Capture the cell that displays the provided text and extract its [X, Y] central coordinate. 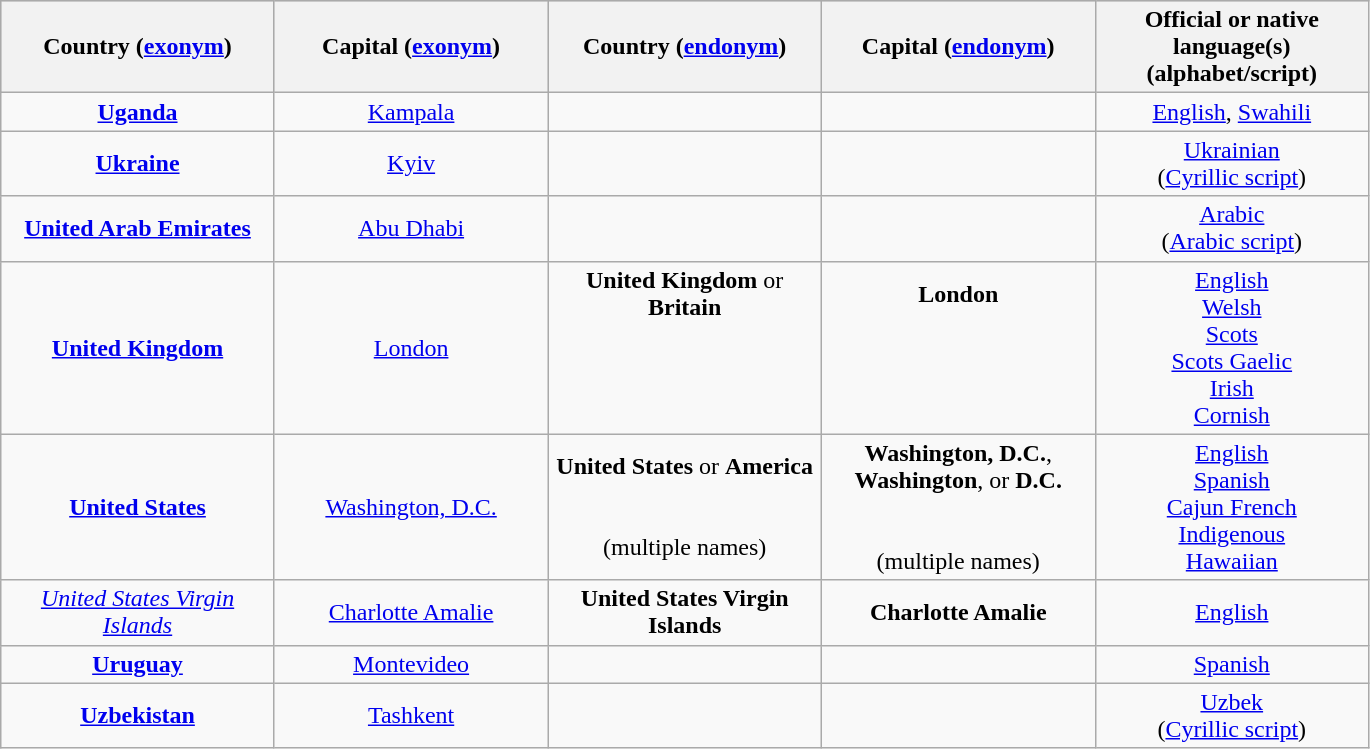
English [1232, 612]
Capital (endonym) [958, 47]
Country (exonym) [138, 47]
Kampala [411, 112]
United States [138, 507]
English, Swahili [1232, 112]
United Arab Emirates [138, 228]
Tashkent [411, 716]
Montevideo [411, 664]
EnglishSpanishCajun FrenchIndigenousHawaiian [1232, 507]
Abu Dhabi [411, 228]
Capital (exonym) [411, 47]
Spanish [1232, 664]
Official or native language(s) (alphabet/script) [1232, 47]
Ukraine [138, 164]
Uzbek(Cyrillic script) [1232, 716]
Kyiv [411, 164]
Uganda [138, 112]
Arabic(Arabic script) [1232, 228]
United States or America(multiple names) [685, 507]
EnglishWelshScotsScots GaelicIrishCornish [1232, 348]
Ukrainian(Cyrillic script) [1232, 164]
Uruguay [138, 664]
United Kingdom or Britain [685, 348]
Uzbekistan [138, 716]
Country (endonym) [685, 47]
Washington, D.C., Washington, or D.C.(multiple names) [958, 507]
United Kingdom [138, 348]
Washington, D.C. [411, 507]
